Identify which cell holds the provided text, then report its (X, Y) central coordinate. 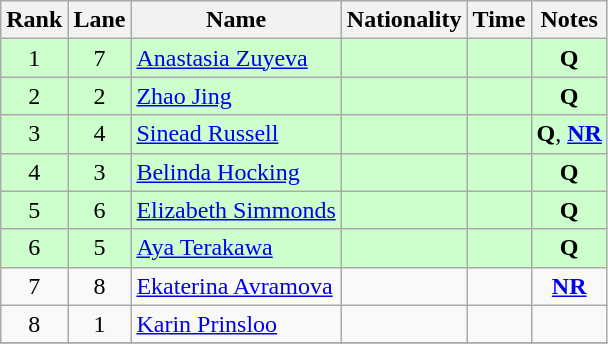
Time (499, 20)
Q, NR (569, 134)
Aya Terakawa (236, 248)
Nationality (404, 20)
Zhao Jing (236, 96)
Name (236, 20)
Sinead Russell (236, 134)
Ekaterina Avramova (236, 286)
Belinda Hocking (236, 172)
Lane (100, 20)
NR (569, 286)
Anastasia Zuyeva (236, 58)
Rank (34, 20)
Karin Prinsloo (236, 324)
Elizabeth Simmonds (236, 210)
Notes (569, 20)
